From the cell containing the given text, extract its center point as [x, y] coordinate. 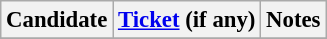
Notes [294, 20]
Candidate [57, 20]
Ticket (if any) [187, 20]
